Output the [X, Y] coordinate of the center of the cell containing the given text.  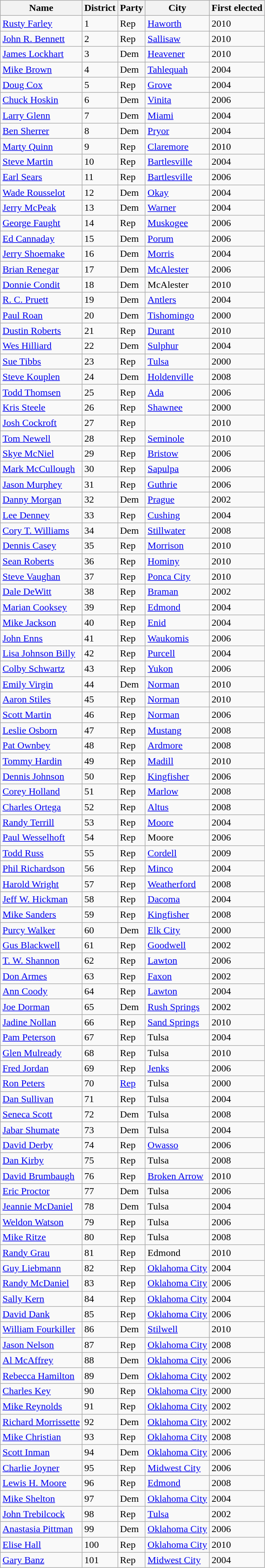
58 [100, 899]
Don Armes [41, 976]
91 [100, 1406]
61 [100, 945]
8 [100, 131]
Seminole [177, 438]
Gus Blackwell [41, 945]
Sue Tibbs [41, 361]
Colby Schwartz [41, 669]
53 [100, 822]
Braman [177, 592]
Kris Steele [41, 407]
5 [100, 85]
31 [100, 484]
R. C. Pruett [41, 300]
Stillwater [177, 530]
Durant [177, 331]
52 [100, 807]
Jason Nelson [41, 1345]
Steve Martin [41, 161]
Enid [177, 623]
Glen Mulready [41, 1053]
Cushing [177, 515]
Steve Vaughan [41, 576]
Guthrie [177, 484]
City [177, 8]
72 [100, 1114]
Name [41, 8]
36 [100, 561]
37 [100, 576]
Charlie Joyner [41, 1468]
Larry Glenn [41, 115]
Al McAffrey [41, 1360]
Sallisaw [177, 39]
John Enns [41, 638]
64 [100, 992]
Steve Kouplen [41, 377]
Rebecca Hamilton [41, 1375]
51 [100, 792]
Dan Kirby [41, 1160]
93 [100, 1437]
28 [100, 438]
Charles Key [41, 1391]
20 [100, 315]
Rusty Farley [41, 23]
45 [100, 700]
First elected [237, 8]
1 [100, 23]
Lewis H. Moore [41, 1483]
56 [100, 868]
Porum [177, 239]
Dacoma [177, 899]
Mike Ritze [41, 1237]
78 [100, 1207]
Stilwell [177, 1329]
54 [100, 838]
11 [100, 177]
17 [100, 269]
Dennis Johnson [41, 776]
48 [100, 746]
Fred Jordan [41, 1068]
Hominy [177, 561]
Owasso [177, 1145]
Ann Coody [41, 992]
Guy Liebmann [41, 1268]
95 [100, 1468]
29 [100, 454]
27 [100, 423]
Jeannie McDaniel [41, 1207]
Dustin Roberts [41, 331]
86 [100, 1329]
Claremore [177, 146]
65 [100, 1007]
32 [100, 500]
Shawnee [177, 407]
10 [100, 161]
Aaron Stiles [41, 700]
Ada [177, 392]
Jeff W. Hickman [41, 899]
40 [100, 623]
84 [100, 1299]
Mike Jackson [41, 623]
4 [100, 69]
William Fourkiller [41, 1329]
Weldon Watson [41, 1222]
Tahlequah [177, 69]
9 [100, 146]
50 [100, 776]
Haworth [177, 23]
Morrison [177, 546]
David Brumbaugh [41, 1176]
22 [100, 346]
Sand Springs [177, 1022]
Tommy Hardin [41, 761]
John R. Bennett [41, 39]
35 [100, 546]
Warner [177, 208]
18 [100, 285]
Mike Brown [41, 69]
Dennis Casey [41, 546]
63 [100, 976]
Eric Proctor [41, 1191]
Gary Banz [41, 1560]
Elk City [177, 930]
Chuck Hoskin [41, 100]
Sapulpa [177, 469]
Pam Peterson [41, 1038]
Holdenville [177, 377]
Ponca City [177, 576]
Jadine Nollan [41, 1022]
90 [100, 1391]
46 [100, 715]
23 [100, 361]
Sean Roberts [41, 561]
Mustang [177, 730]
7 [100, 115]
Ben Sherrer [41, 131]
Vinita [177, 100]
Brian Renegar [41, 269]
Wade Rousselot [41, 193]
89 [100, 1375]
Madill [177, 761]
Earl Sears [41, 177]
Prague [177, 500]
Faxon [177, 976]
49 [100, 761]
62 [100, 961]
67 [100, 1038]
James Lockhart [41, 54]
Party [131, 8]
Broken Arrow [177, 1176]
Danny Morgan [41, 500]
Minco [177, 868]
Sally Kern [41, 1299]
Marty Quinn [41, 146]
George Faught [41, 223]
Paul Roan [41, 315]
81 [100, 1253]
Pryor [177, 131]
74 [100, 1145]
Sulphur [177, 346]
88 [100, 1360]
69 [100, 1068]
Tom Newell [41, 438]
T. W. Shannon [41, 961]
55 [100, 853]
Doug Cox [41, 85]
2009 [237, 853]
96 [100, 1483]
47 [100, 730]
Randy Grau [41, 1253]
Mike Christian [41, 1437]
85 [100, 1314]
44 [100, 684]
Jason Murphey [41, 484]
Lee Denney [41, 515]
Skye McNiel [41, 454]
Marlow [177, 792]
John Trebilcock [41, 1514]
57 [100, 884]
Purcy Walker [41, 930]
94 [100, 1453]
33 [100, 515]
24 [100, 377]
Dale DeWitt [41, 592]
Corey Holland [41, 792]
Mark McCullough [41, 469]
60 [100, 930]
Mike Reynolds [41, 1406]
80 [100, 1237]
43 [100, 669]
Todd Russ [41, 853]
21 [100, 331]
Ardmore [177, 746]
Mike Sanders [41, 914]
66 [100, 1022]
Antlers [177, 300]
Dan Sullivan [41, 1099]
14 [100, 223]
Grove [177, 85]
39 [100, 607]
Joe Dorman [41, 1007]
Bristow [177, 454]
Phil Richardson [41, 868]
76 [100, 1176]
Ron Peters [41, 1084]
75 [100, 1160]
101 [100, 1560]
Jenks [177, 1068]
Emily Virgin [41, 684]
70 [100, 1084]
Marian Cooksey [41, 607]
Charles Ortega [41, 807]
77 [100, 1191]
68 [100, 1053]
Scott Martin [41, 715]
Morris [177, 254]
34 [100, 530]
97 [100, 1499]
26 [100, 407]
38 [100, 592]
99 [100, 1529]
71 [100, 1099]
30 [100, 469]
98 [100, 1514]
42 [100, 653]
Leslie Osborn [41, 730]
Randy McDaniel [41, 1283]
Rush Springs [177, 1007]
83 [100, 1283]
David Dank [41, 1314]
Randy Terrill [41, 822]
Muskogee [177, 223]
13 [100, 208]
12 [100, 193]
Lisa Johnson Billy [41, 653]
Richard Morrissette [41, 1421]
Cordell [177, 853]
3 [100, 54]
Mike Shelton [41, 1499]
Ed Cannaday [41, 239]
Jerry McPeak [41, 208]
92 [100, 1421]
41 [100, 638]
District [100, 8]
79 [100, 1222]
Heavener [177, 54]
Yukon [177, 669]
Pat Ownbey [41, 746]
16 [100, 254]
Jerry Shoemake [41, 254]
David Derby [41, 1145]
Miami [177, 115]
Josh Cockroft [41, 423]
Wes Hilliard [41, 346]
59 [100, 914]
2 [100, 39]
Anastasia Pittman [41, 1529]
73 [100, 1130]
Scott Inman [41, 1453]
25 [100, 392]
100 [100, 1545]
Elise Hall [41, 1545]
Waukomis [177, 638]
Weatherford [177, 884]
Cory T. Williams [41, 530]
Tishomingo [177, 315]
Todd Thomsen [41, 392]
Okay [177, 193]
Paul Wesselhoft [41, 838]
Altus [177, 807]
6 [100, 100]
Goodwell [177, 945]
87 [100, 1345]
Harold Wright [41, 884]
Purcell [177, 653]
15 [100, 239]
Seneca Scott [41, 1114]
82 [100, 1268]
19 [100, 300]
Jabar Shumate [41, 1130]
Donnie Condit [41, 285]
